Detect which cell encompasses the target text, then output its [X, Y] center coordinate. 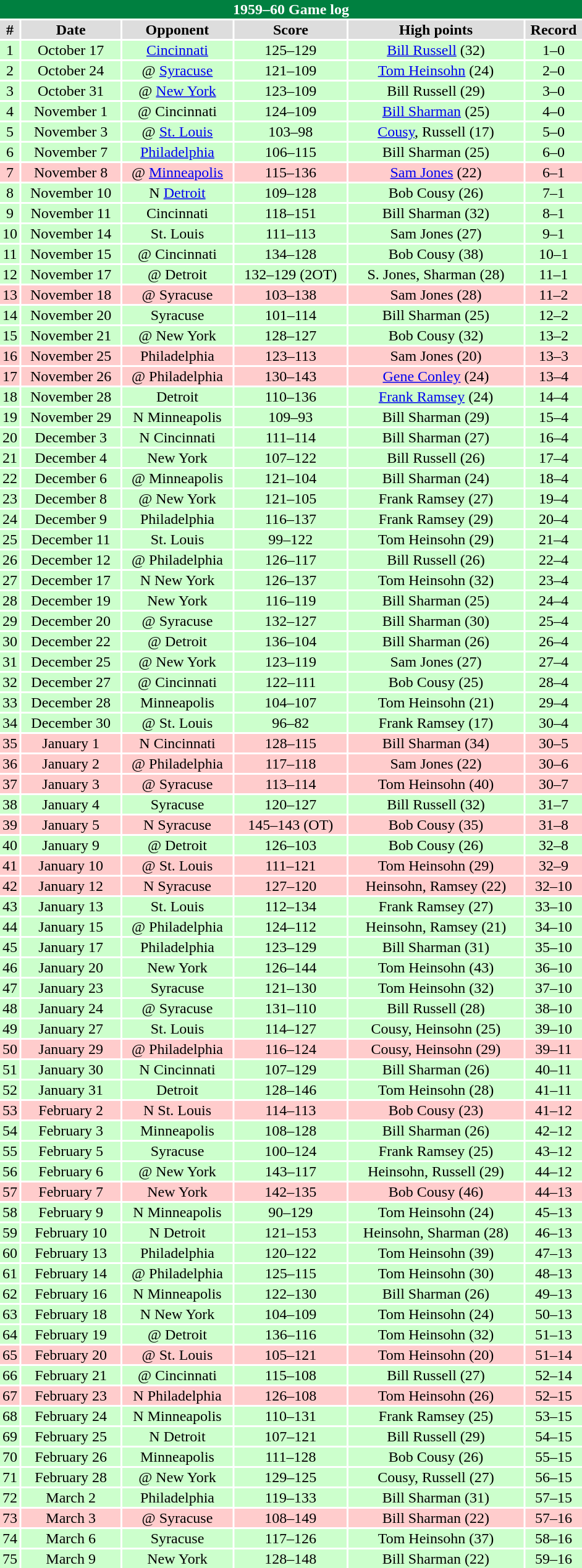
Tom Heinsohn (43) [436, 967]
January 27 [70, 1029]
Cousy, Russell (27) [436, 1477]
52 [10, 1090]
37 [10, 784]
Date [70, 30]
116–137 [291, 519]
111–121 [291, 866]
17 [10, 376]
November 29 [70, 417]
125–115 [291, 1273]
Bill Sharman (30) [436, 621]
114–127 [291, 1029]
60 [10, 1253]
4 [10, 111]
December 30 [70, 723]
43–12 [554, 1151]
# [10, 30]
121–130 [291, 988]
November 20 [70, 315]
72 [10, 1498]
2 [10, 70]
128–115 [291, 743]
Bob Cousy (25) [436, 682]
52–15 [554, 1396]
58–16 [554, 1538]
46 [10, 967]
67 [10, 1396]
122–130 [291, 1294]
40 [10, 845]
Tom Heinsohn (30) [436, 1273]
68 [10, 1416]
November 8 [70, 172]
103–98 [291, 132]
51–13 [554, 1334]
November 15 [70, 254]
February 16 [70, 1294]
October 24 [70, 70]
11 [10, 254]
51–14 [554, 1355]
October 17 [70, 50]
90–129 [291, 1212]
18–4 [554, 478]
6–1 [554, 172]
14 [10, 315]
108–149 [291, 1518]
February 9 [70, 1212]
122–111 [291, 682]
32 [10, 682]
54 [10, 1131]
Bill Sharman (34) [436, 743]
13–3 [554, 356]
Tom Heinsohn (40) [436, 784]
39 [10, 825]
October 31 [70, 91]
115–136 [291, 172]
February 2 [70, 1110]
10–1 [554, 254]
5–0 [554, 132]
January 17 [70, 947]
29 [10, 621]
130–143 [291, 376]
Score [291, 30]
February 25 [70, 1436]
February 21 [70, 1375]
124–112 [291, 927]
Cousy, Russell (17) [436, 132]
51 [10, 1069]
39–10 [554, 1029]
December 12 [70, 560]
111–128 [291, 1457]
41–11 [554, 1090]
February 18 [70, 1314]
109–93 [291, 417]
123–109 [291, 91]
20–4 [554, 519]
49–13 [554, 1294]
145–143 (OT) [291, 825]
December 3 [70, 437]
November 25 [70, 356]
January 2 [70, 764]
126–137 [291, 580]
Frank Ramsey (17) [436, 723]
December 11 [70, 539]
32–10 [554, 886]
11–1 [554, 274]
131–110 [291, 1008]
123–129 [291, 947]
44 [10, 927]
66 [10, 1375]
48–13 [554, 1273]
7–1 [554, 193]
33 [10, 702]
117–118 [291, 764]
13 [10, 295]
41 [10, 866]
S. Jones, Sharman (28) [436, 274]
4–0 [554, 111]
19 [10, 417]
111–114 [291, 437]
30–7 [554, 784]
27–4 [554, 662]
63 [10, 1314]
31 [10, 662]
Heinsohn, Sharman (28) [436, 1233]
February 10 [70, 1233]
13–4 [554, 376]
53 [10, 1110]
February 24 [70, 1416]
Bill Russell (28) [436, 1008]
100–124 [291, 1151]
120–127 [291, 804]
January 29 [70, 1049]
November 3 [70, 132]
128–127 [291, 335]
January 10 [70, 866]
46–13 [554, 1233]
February 13 [70, 1253]
70 [10, 1457]
December 4 [70, 458]
57–15 [554, 1498]
107–129 [291, 1069]
136–116 [291, 1334]
134–128 [291, 254]
January 5 [70, 825]
56 [10, 1171]
39–11 [554, 1049]
November 7 [70, 152]
15–4 [554, 417]
December 22 [70, 641]
29–4 [554, 702]
February 5 [70, 1151]
Tom Heinsohn (28) [436, 1090]
69 [10, 1436]
126–117 [291, 560]
March 2 [70, 1498]
25–4 [554, 621]
65 [10, 1355]
8–1 [554, 213]
1959–60 Game log [291, 9]
99–122 [291, 539]
Heinsohn, Ramsey (22) [436, 886]
50 [10, 1049]
January 30 [70, 1069]
January 23 [70, 988]
21 [10, 458]
121–104 [291, 478]
Bob Cousy (46) [436, 1192]
January 15 [70, 927]
March 6 [70, 1538]
55 [10, 1151]
Frank Ramsey (29) [436, 519]
115–108 [291, 1375]
12–2 [554, 315]
128–146 [291, 1090]
25 [10, 539]
Bill Sharman (27) [436, 437]
November 14 [70, 234]
January 4 [70, 804]
Bob Cousy (38) [436, 254]
Gene Conley (24) [436, 376]
50–13 [554, 1314]
38 [10, 804]
121–109 [291, 70]
105–121 [291, 1355]
119–133 [291, 1498]
110–136 [291, 397]
January 13 [70, 906]
15 [10, 335]
February 26 [70, 1457]
Heinsohn, Russell (29) [436, 1171]
116–124 [291, 1049]
February 6 [70, 1171]
11–2 [554, 295]
December 9 [70, 519]
High points [436, 30]
21–4 [554, 539]
Frank Ramsey (24) [436, 397]
Tom Heinsohn (20) [436, 1355]
February 23 [70, 1396]
71 [10, 1477]
Record [554, 30]
Bill Russell (27) [436, 1375]
117–126 [291, 1538]
53–15 [554, 1416]
110–131 [291, 1416]
34–10 [554, 927]
128–148 [291, 1559]
103–138 [291, 295]
47–13 [554, 1253]
27 [10, 580]
January 12 [70, 886]
Bob Cousy (32) [436, 335]
36 [10, 764]
December 6 [70, 478]
56–15 [554, 1477]
23 [10, 499]
28–4 [554, 682]
12 [10, 274]
121–153 [291, 1233]
Sam Jones (20) [436, 356]
January 31 [70, 1090]
44–13 [554, 1192]
54–15 [554, 1436]
November 17 [70, 274]
59–16 [554, 1559]
Sam Jones (28) [436, 295]
120–122 [291, 1253]
30–4 [554, 723]
March 3 [70, 1518]
January 20 [70, 967]
74 [10, 1538]
34 [10, 723]
22 [10, 478]
30–5 [554, 743]
116–119 [291, 601]
November 28 [70, 397]
December 28 [70, 702]
114–113 [291, 1110]
January 3 [70, 784]
126–108 [291, 1396]
19–4 [554, 499]
64 [10, 1334]
32–8 [554, 845]
40–11 [554, 1069]
November 26 [70, 376]
45–13 [554, 1212]
35 [10, 743]
Tom Heinsohn (21) [436, 702]
73 [10, 1518]
75 [10, 1559]
17–4 [554, 458]
107–121 [291, 1436]
126–103 [291, 845]
57–16 [554, 1518]
47 [10, 988]
58 [10, 1212]
December 19 [70, 601]
143–117 [291, 1171]
N St. Louis [177, 1110]
8 [10, 193]
113–114 [291, 784]
9–1 [554, 234]
22–4 [554, 560]
124–109 [291, 111]
February 20 [70, 1355]
109–128 [291, 193]
104–107 [291, 702]
30–6 [554, 764]
3–0 [554, 91]
43 [10, 906]
14–4 [554, 397]
20 [10, 437]
31–7 [554, 804]
55–15 [554, 1457]
5 [10, 132]
9 [10, 213]
36–10 [554, 967]
Bill Sharman (32) [436, 213]
104–109 [291, 1314]
February 19 [70, 1334]
45 [10, 947]
42–12 [554, 1131]
Cousy, Heinsohn (29) [436, 1049]
41–12 [554, 1110]
18 [10, 397]
118–151 [291, 213]
37–10 [554, 988]
112–134 [291, 906]
December 25 [70, 662]
123–113 [291, 356]
February 3 [70, 1131]
December 27 [70, 682]
132–127 [291, 621]
48 [10, 1008]
December 8 [70, 499]
16–4 [554, 437]
10 [10, 234]
59 [10, 1233]
3 [10, 91]
24–4 [554, 601]
N Philadelphia [177, 1396]
January 9 [70, 845]
136–104 [291, 641]
7 [10, 172]
28 [10, 601]
49 [10, 1029]
123–119 [291, 662]
111–113 [291, 234]
Cousy, Heinsohn (25) [436, 1029]
Bill Sharman (29) [436, 417]
107–122 [291, 458]
February 28 [70, 1477]
Tom Heinsohn (37) [436, 1538]
52–14 [554, 1375]
January 1 [70, 743]
1–0 [554, 50]
November 18 [70, 295]
November 10 [70, 193]
129–125 [291, 1477]
121–105 [291, 499]
2–0 [554, 70]
February 7 [70, 1192]
44–12 [554, 1171]
42 [10, 886]
106–115 [291, 152]
16 [10, 356]
Heinsohn, Ramsey (21) [436, 927]
6 [10, 152]
Bill Sharman (24) [436, 478]
132–129 (2OT) [291, 274]
127–120 [291, 886]
108–128 [291, 1131]
32–9 [554, 866]
62 [10, 1294]
125–129 [291, 50]
35–10 [554, 947]
23–4 [554, 580]
Tom Heinsohn (26) [436, 1396]
142–135 [291, 1192]
March 9 [70, 1559]
26–4 [554, 641]
61 [10, 1273]
November 1 [70, 111]
96–82 [291, 723]
Bob Cousy (23) [436, 1110]
24 [10, 519]
101–114 [291, 315]
31–8 [554, 825]
January 24 [70, 1008]
December 17 [70, 580]
30 [10, 641]
Opponent [177, 30]
13–2 [554, 335]
1 [10, 50]
38–10 [554, 1008]
November 21 [70, 335]
February 14 [70, 1273]
December 20 [70, 621]
Tom Heinsohn (39) [436, 1253]
6–0 [554, 152]
33–10 [554, 906]
126–144 [291, 967]
Bob Cousy (35) [436, 825]
57 [10, 1192]
26 [10, 560]
November 11 [70, 213]
